Capture the cell that displays the provided text and extract its [x, y] central coordinate. 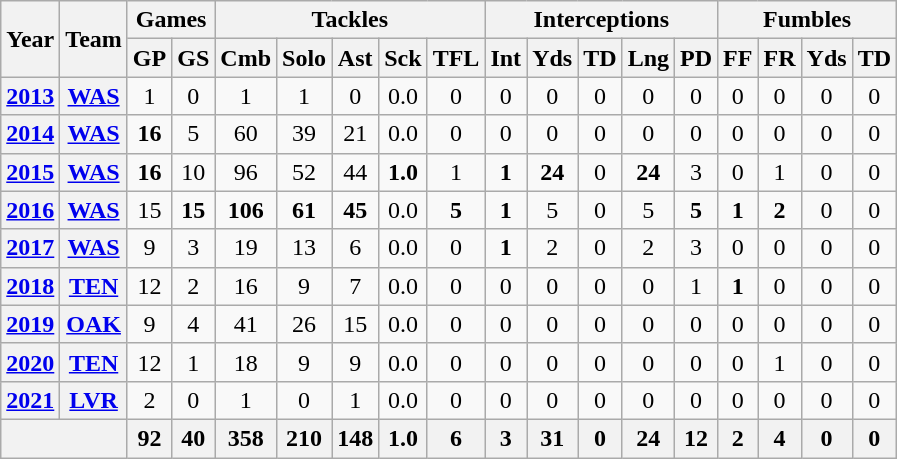
FF [738, 58]
LVR [94, 400]
106 [246, 210]
Fumbles [808, 20]
Int [506, 58]
2015 [30, 172]
Ast [356, 58]
26 [304, 324]
7 [356, 286]
148 [356, 438]
41 [246, 324]
Tackles [350, 20]
GP [149, 58]
52 [304, 172]
Year [30, 39]
Interceptions [602, 20]
2016 [30, 210]
2018 [30, 286]
2020 [30, 362]
2014 [30, 134]
2019 [30, 324]
10 [194, 172]
18 [246, 362]
13 [304, 248]
Team [94, 39]
92 [149, 438]
2013 [30, 96]
Games [170, 20]
61 [304, 210]
OAK [94, 324]
19 [246, 248]
Sck [403, 58]
TFL [456, 58]
210 [304, 438]
FR [780, 58]
Solo [304, 58]
96 [246, 172]
39 [304, 134]
31 [552, 438]
21 [356, 134]
358 [246, 438]
2021 [30, 400]
Lng [648, 58]
Cmb [246, 58]
40 [194, 438]
45 [356, 210]
60 [246, 134]
PD [696, 58]
44 [356, 172]
2017 [30, 248]
GS [194, 58]
